Pinpoint the cell where the given text exists, returning its [x, y] midpoint coordinate. 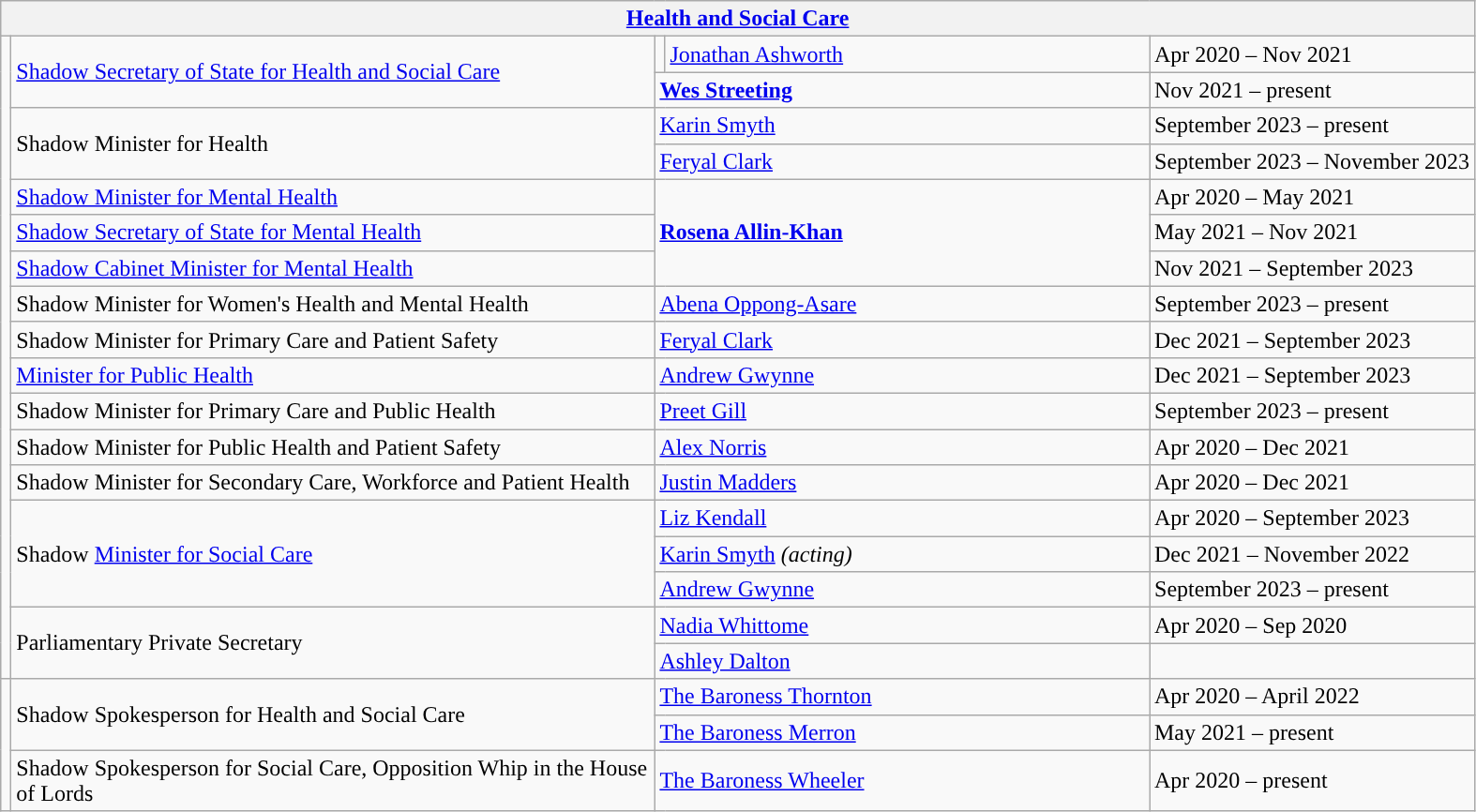
Shadow Minister for Mental Health [333, 197]
Ashley Dalton [902, 661]
May 2021 – Nov 2021 [1313, 233]
Karin Smyth (acting) [902, 554]
Alex Norris [902, 447]
Parliamentary Private Secretary [333, 643]
Shadow Minister for Public Health and Patient Safety [333, 447]
Nadia Whittome [902, 625]
Shadow Minister for Primary Care and Public Health [333, 411]
September 2023 – November 2023 [1313, 161]
Preet Gill [902, 411]
Shadow Minister for Women's Health and Mental Health [333, 304]
The Baroness Merron [902, 732]
Health and Social Care [738, 19]
Abena Oppong-Asare [902, 304]
Justin Madders [902, 483]
The Baroness Thornton [902, 697]
Rosena Allin-Khan [902, 233]
Karin Smyth [902, 126]
Shadow Spokesperson for Health and Social Care [333, 714]
Apr 2020 – present [1313, 780]
Apr 2020 – Sep 2020 [1313, 625]
Shadow Minister for Health [333, 143]
Apr 2020 – April 2022 [1313, 697]
Shadow Cabinet Minister for Mental Health [333, 268]
Nov 2021 – present [1313, 90]
Apr 2020 – Nov 2021 [1313, 54]
Shadow Minister for Secondary Care, Workforce and Patient Health [333, 483]
Shadow Minister for Primary Care and Patient Safety [333, 339]
Shadow Minister for Social Care [333, 554]
Shadow Spokesperson for Social Care, Opposition Whip in the House of Lords [333, 780]
May 2021 – present [1313, 732]
Dec 2021 – November 2022 [1313, 554]
Minister for Public Health [333, 375]
Nov 2021 – September 2023 [1313, 268]
Jonathan Ashworth [908, 54]
Apr 2020 – May 2021 [1313, 197]
Shadow Secretary of State for Health and Social Care [333, 72]
Liz Kendall [902, 519]
Shadow Secretary of State for Mental Health [333, 233]
Apr 2020 – September 2023 [1313, 519]
Wes Streeting [902, 90]
The Baroness Wheeler [902, 780]
